From the cell containing the given text, extract its center point as (X, Y) coordinate. 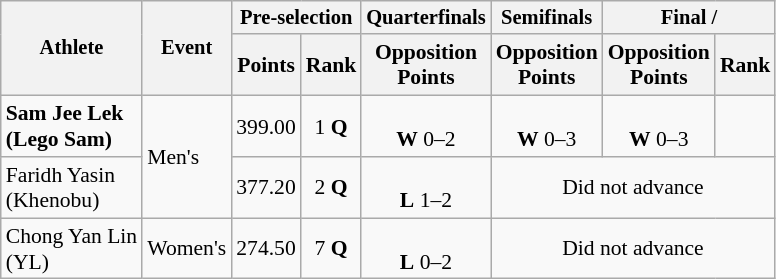
Sam Jee Lek(Lego Sam) (72, 126)
Points (266, 66)
Chong Yan Lin(YL) (72, 248)
Quarterfinals (426, 18)
274.50 (266, 248)
7 Q (332, 248)
Event (186, 48)
Final / (690, 18)
Faridh Yasin(Khenobu) (72, 188)
2 Q (332, 188)
Semifinals (547, 18)
399.00 (266, 126)
Women's (186, 248)
Pre-selection (296, 18)
1 Q (332, 126)
L 1–2 (426, 188)
L 0–2 (426, 248)
377.20 (266, 188)
Men's (186, 157)
Athlete (72, 48)
W 0–2 (426, 126)
